Extract the [X, Y] coordinate from the center of the cell holding the provided text.  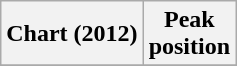
Peakposition [189, 34]
Chart (2012) [72, 34]
